Provide the (x, y) coordinate of the cell's center where the given text is located.  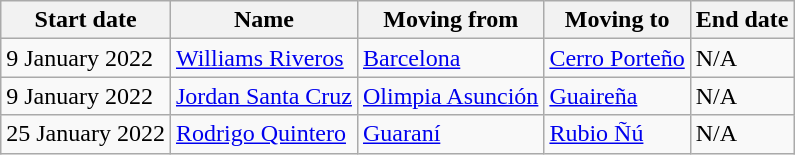
End date (742, 20)
Rubio Ñú (617, 134)
Name (264, 20)
Moving to (617, 20)
25 January 2022 (86, 134)
Rodrigo Quintero (264, 134)
Barcelona (450, 58)
Guaraní (450, 134)
Start date (86, 20)
Jordan Santa Cruz (264, 96)
Olimpia Asunción (450, 96)
Guaireña (617, 96)
Moving from (450, 20)
Cerro Porteño (617, 58)
Williams Riveros (264, 58)
